Detect which cell encompasses the target text, then output its (x, y) center coordinate. 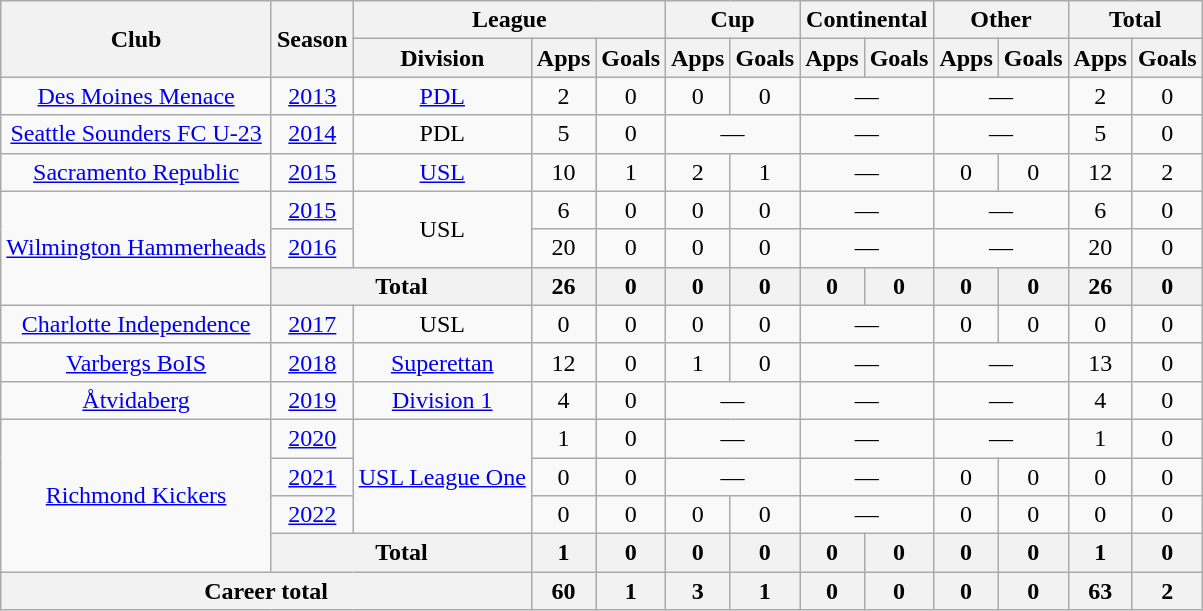
Career total (266, 591)
60 (563, 591)
USL League One (442, 476)
63 (1100, 591)
Season (312, 39)
13 (1100, 362)
2014 (312, 134)
Des Moines Menace (136, 96)
Charlotte Independence (136, 324)
League (509, 20)
2021 (312, 477)
2022 (312, 515)
2017 (312, 324)
Club (136, 39)
Superettan (442, 362)
Continental (867, 20)
2013 (312, 96)
2018 (312, 362)
2016 (312, 248)
Sacramento Republic (136, 172)
3 (698, 591)
Other (1001, 20)
Varbergs BoIS (136, 362)
10 (563, 172)
Division (442, 58)
Seattle Sounders FC U-23 (136, 134)
2019 (312, 400)
Division 1 (442, 400)
Åtvidaberg (136, 400)
Wilmington Hammerheads (136, 248)
2020 (312, 438)
Cup (733, 20)
Richmond Kickers (136, 495)
